Search for the cell housing the specified text and yield its [X, Y] center coordinate. 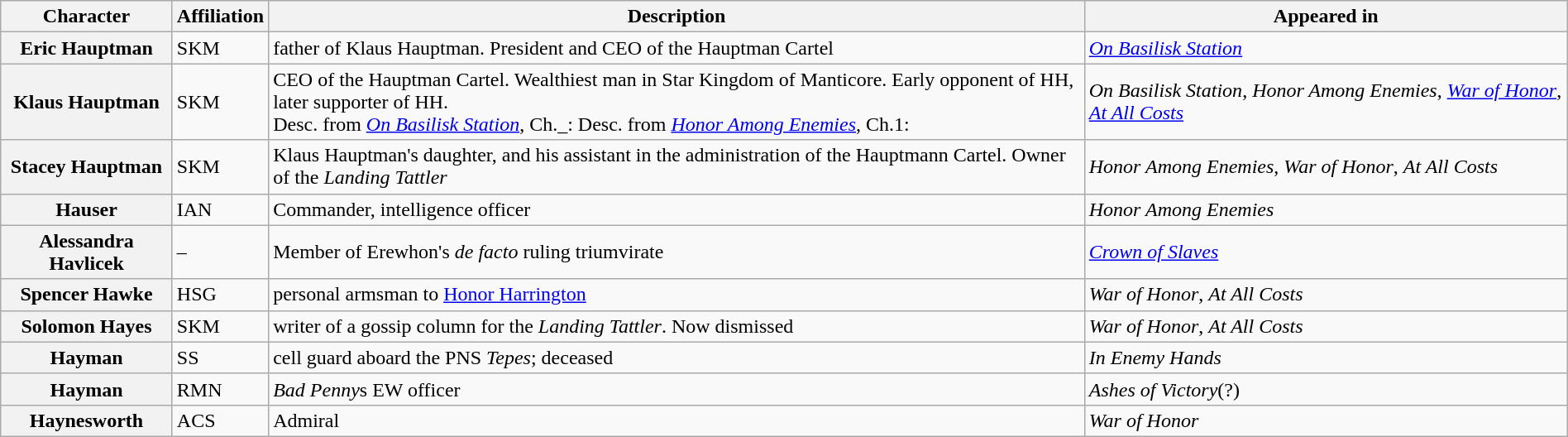
Alessandra Havlicek [87, 252]
In Enemy Hands [1326, 358]
Honor Among Enemies [1326, 209]
Crown of Slaves [1326, 252]
Eric Hauptman [87, 48]
Member of Erewhon's de facto ruling triumvirate [676, 252]
Solomon Hayes [87, 326]
Character [87, 17]
Hauser [87, 209]
Haynesworth [87, 420]
ACS [220, 420]
writer of a gossip column for the Landing Tattler. Now dismissed [676, 326]
Ashes of Victory(?) [1326, 389]
HSG [220, 295]
Stacey Hauptman [87, 167]
On Basilisk Station, Honor Among Enemies, War of Honor, At All Costs [1326, 102]
Spencer Hawke [87, 295]
Description [676, 17]
Bad Pennys EW officer [676, 389]
personal armsman to Honor Harrington [676, 295]
father of Klaus Hauptman. President and CEO of the Hauptman Cartel [676, 48]
Klaus Hauptman's daughter, and his assistant in the administration of the Hauptmann Cartel. Owner of the Landing Tattler [676, 167]
War of Honor [1326, 420]
Commander, intelligence officer [676, 209]
cell guard aboard the PNS Tepes; deceased [676, 358]
Honor Among Enemies, War of Honor, At All Costs [1326, 167]
Klaus Hauptman [87, 102]
IAN [220, 209]
Admiral [676, 420]
On Basilisk Station [1326, 48]
– [220, 252]
RMN [220, 389]
Appeared in [1326, 17]
SS [220, 358]
Affiliation [220, 17]
